Output the [X, Y] coordinate of the center of the cell containing the given text.  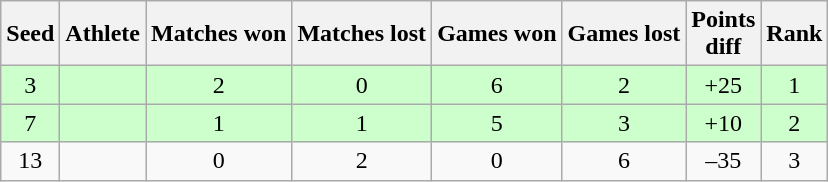
Matches won [219, 34]
–35 [724, 161]
Games won [497, 34]
Seed [30, 34]
Games lost [624, 34]
+10 [724, 123]
Pointsdiff [724, 34]
5 [497, 123]
13 [30, 161]
Athlete [103, 34]
Matches lost [362, 34]
+25 [724, 85]
Rank [794, 34]
7 [30, 123]
